Output the (x, y) coordinate of the center of the cell containing the given text.  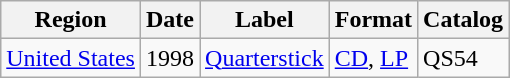
1998 (170, 58)
Catalog (464, 20)
Format (373, 20)
Quarterstick (265, 58)
Region (71, 20)
United States (71, 58)
CD, LP (373, 58)
QS54 (464, 58)
Label (265, 20)
Date (170, 20)
